Identify which cell holds the provided text, then report its [X, Y] central coordinate. 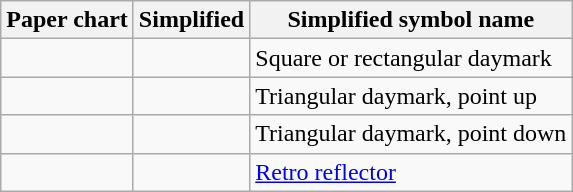
Triangular daymark, point up [411, 96]
Simplified symbol name [411, 20]
Triangular daymark, point down [411, 134]
Paper chart [68, 20]
Square or rectangular daymark [411, 58]
Simplified [191, 20]
Retro reflector [411, 172]
